Pinpoint the cell where the given text exists, returning its (X, Y) midpoint coordinate. 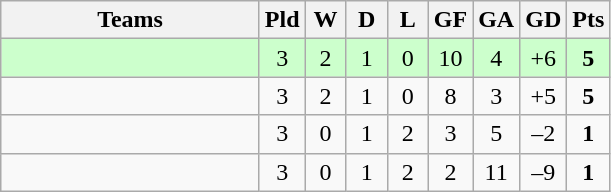
10 (450, 58)
+5 (544, 96)
–9 (544, 172)
11 (496, 172)
Pld (282, 20)
GD (544, 20)
L (408, 20)
Pts (588, 20)
GF (450, 20)
–2 (544, 134)
GA (496, 20)
8 (450, 96)
D (366, 20)
4 (496, 58)
+6 (544, 58)
Teams (130, 20)
W (326, 20)
